Identify which cell holds the provided text, then report its [x, y] central coordinate. 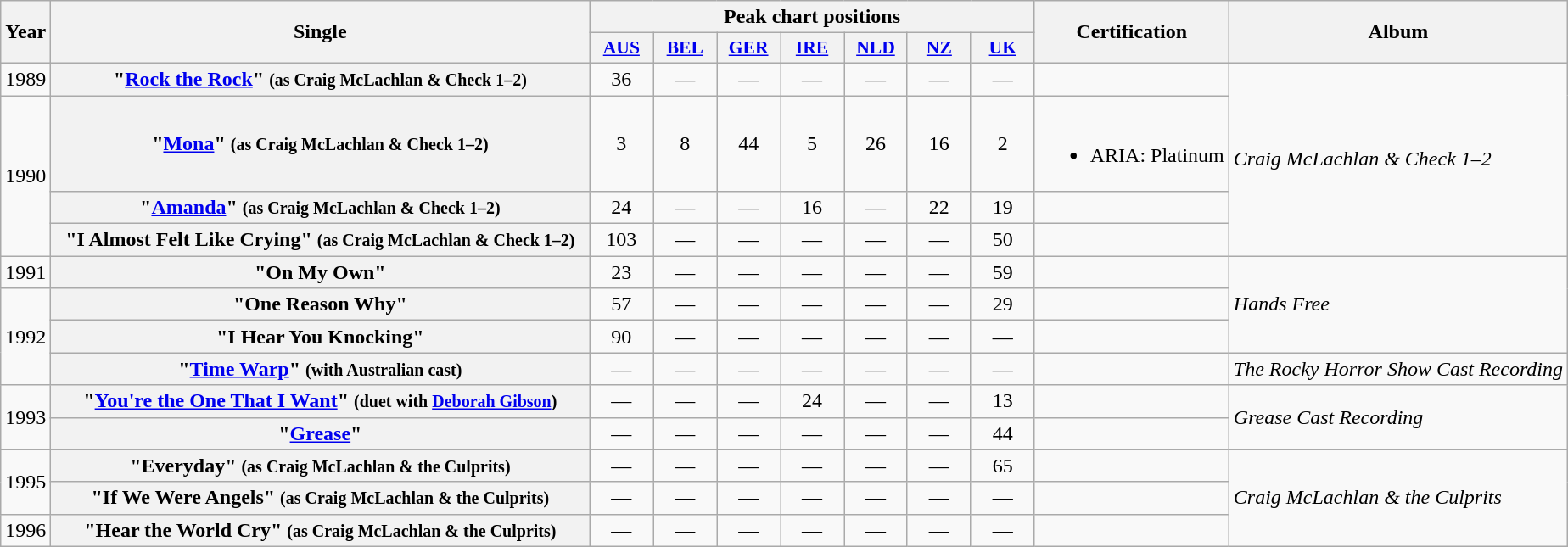
Single [321, 32]
"I Almost Felt Like Crying" (as Craig McLachlan & Check 1–2) [321, 240]
1989 [25, 79]
1996 [25, 530]
1992 [25, 337]
90 [621, 337]
NZ [938, 48]
"You're the One That I Want" (duet with Deborah Gibson) [321, 401]
ARIA: Platinum [1132, 142]
8 [686, 142]
1993 [25, 417]
GER [748, 48]
"Grease" [321, 433]
36 [621, 79]
Hands Free [1398, 304]
1995 [25, 482]
22 [938, 208]
Craig McLachlan & Check 1–2 [1398, 159]
103 [621, 240]
Peak chart positions [812, 17]
13 [1003, 401]
"Rock the Rock" (as Craig McLachlan & Check 1–2) [321, 79]
BEL [686, 48]
"On My Own" [321, 272]
19 [1003, 208]
Craig McLachlan & the Culprits [1398, 498]
"If We Were Angels" (as Craig McLachlan & the Culprits) [321, 498]
IRE [813, 48]
1991 [25, 272]
59 [1003, 272]
"Amanda" (as Craig McLachlan & Check 1–2) [321, 208]
50 [1003, 240]
"Mona" (as Craig McLachlan & Check 1–2) [321, 142]
Certification [1132, 32]
NLD [876, 48]
UK [1003, 48]
Year [25, 32]
29 [1003, 304]
"Everyday" (as Craig McLachlan & the Culprits) [321, 466]
"One Reason Why" [321, 304]
1990 [25, 175]
2 [1003, 142]
65 [1003, 466]
"Time Warp" (with Australian cast) [321, 369]
Grease Cast Recording [1398, 417]
57 [621, 304]
AUS [621, 48]
26 [876, 142]
5 [813, 142]
"I Hear You Knocking" [321, 337]
"Hear the World Cry" (as Craig McLachlan & the Culprits) [321, 530]
The Rocky Horror Show Cast Recording [1398, 369]
3 [621, 142]
23 [621, 272]
Album [1398, 32]
